Determine the (X, Y) coordinate at the center of the cell enclosing the given text.  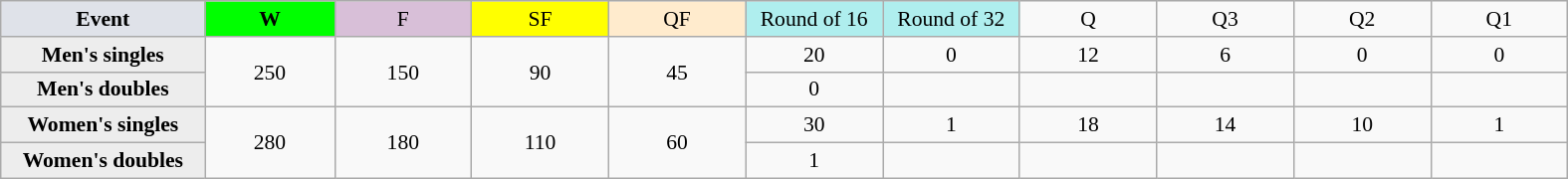
10 (1362, 125)
Men's doubles (104, 89)
Q3 (1226, 19)
Q1 (1499, 19)
90 (541, 72)
110 (541, 143)
60 (677, 143)
Round of 32 (951, 19)
18 (1088, 125)
280 (270, 143)
150 (403, 72)
W (270, 19)
30 (814, 125)
Women's singles (104, 125)
20 (814, 55)
250 (270, 72)
Women's doubles (104, 161)
Men's singles (104, 55)
12 (1088, 55)
6 (1226, 55)
Event (104, 19)
SF (541, 19)
QF (677, 19)
180 (403, 143)
Q (1088, 19)
45 (677, 72)
Q2 (1362, 19)
Round of 16 (814, 19)
14 (1226, 125)
F (403, 19)
